Determine the [X, Y] coordinate at the center of the cell enclosing the given text.  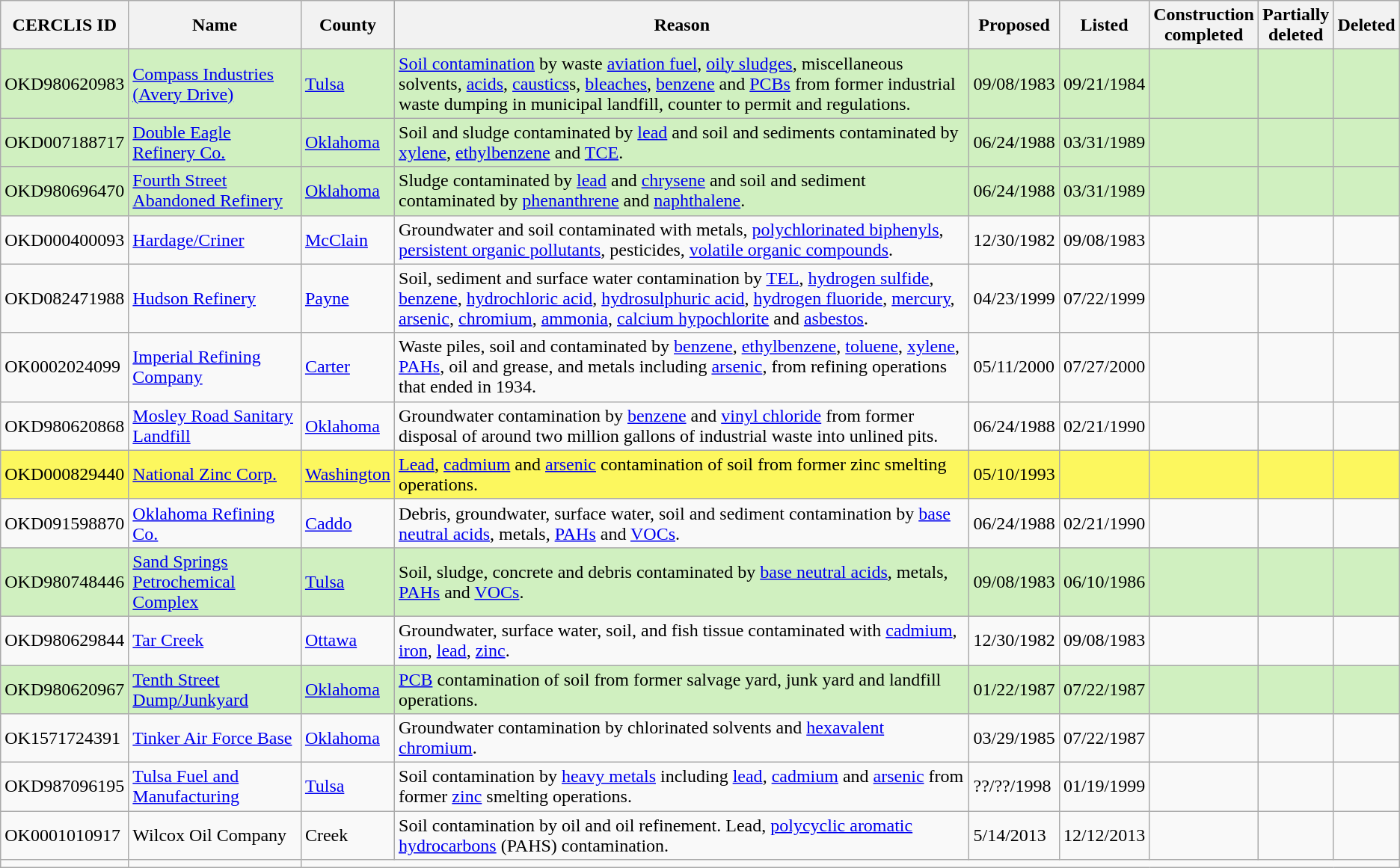
Constructioncompleted [1204, 25]
OKD980696470 [64, 191]
OK0001010917 [64, 836]
Soil, sludge, concrete and debris contaminated by base neutral acids, metals, PAHs and VOCs. [682, 582]
Tinker Air Force Base [215, 739]
Creek [347, 836]
OKD980620967 [64, 689]
Mosley Road Sanitary Landfill [215, 426]
OKD091598870 [64, 523]
Double Eagle Refinery Co. [215, 142]
Soil and sludge contaminated by lead and soil and sediments contaminated by xylene, ethylbenzene and TCE. [682, 142]
Name [215, 25]
OKD000829440 [64, 474]
Payne [347, 298]
Tar Creek [215, 640]
Sludge contaminated by lead and chrysene and soil and sediment contaminated by phenanthrene and naphthalene. [682, 191]
5/14/2013 [1014, 836]
Wilcox Oil Company [215, 836]
01/19/1999 [1104, 787]
Hardage/Criner [215, 239]
Groundwater and soil contaminated with metals, polychlorinated biphenyls, persistent organic pollutants, pesticides, volatile organic compounds. [682, 239]
12/12/2013 [1104, 836]
McClain [347, 239]
06/10/1986 [1104, 582]
National Zinc Corp. [215, 474]
OKD980620868 [64, 426]
Groundwater contamination by benzene and vinyl chloride from former disposal of around two million gallons of industrial waste into unlined pits. [682, 426]
OKD980629844 [64, 640]
Deleted [1366, 25]
Oklahoma Refining Co. [215, 523]
09/21/1984 [1104, 84]
County [347, 25]
OK0002024099 [64, 367]
OKD000400093 [64, 239]
Groundwater contamination by chlorinated solvents and hexavalent chromium. [682, 739]
Groundwater, surface water, soil, and fish tissue contaminated with cadmium, iron, lead, zinc. [682, 640]
Fourth Street Abandoned Refinery [215, 191]
OKD082471988 [64, 298]
Compass Industries (Avery Drive) [215, 84]
PCB contamination of soil from former salvage yard, junk yard and landfill operations. [682, 689]
Tenth Street Dump/Junkyard [215, 689]
Imperial Refining Company [215, 367]
OKD980748446 [64, 582]
Sand Springs Petrochemical Complex [215, 582]
Caddo [347, 523]
Debris, groundwater, surface water, soil and sediment contamination by base neutral acids, metals, PAHs and VOCs. [682, 523]
OK1571724391 [64, 739]
CERCLIS ID [64, 25]
05/10/1993 [1014, 474]
Soil contamination by oil and oil refinement. Lead, polycyclic aromatic hydrocarbons (PAHS) contamination. [682, 836]
Ottawa [347, 640]
Reason [682, 25]
Proposed [1014, 25]
??/??/1998 [1014, 787]
05/11/2000 [1014, 367]
Lead, cadmium and arsenic contamination of soil from former zinc smelting operations. [682, 474]
Tulsa Fuel and Manufacturing [215, 787]
Soil contamination by heavy metals including lead, cadmium and arsenic from former zinc smelting operations. [682, 787]
Hudson Refinery [215, 298]
OKD980620983 [64, 84]
Listed [1104, 25]
03/29/1985 [1014, 739]
OKD007188717 [64, 142]
07/22/1999 [1104, 298]
Washington [347, 474]
Partiallydeleted [1295, 25]
04/23/1999 [1014, 298]
OKD987096195 [64, 787]
07/27/2000 [1104, 367]
01/22/1987 [1014, 689]
Carter [347, 367]
